For the text-containing cell, return its midpoint in (x, y) coordinate format. 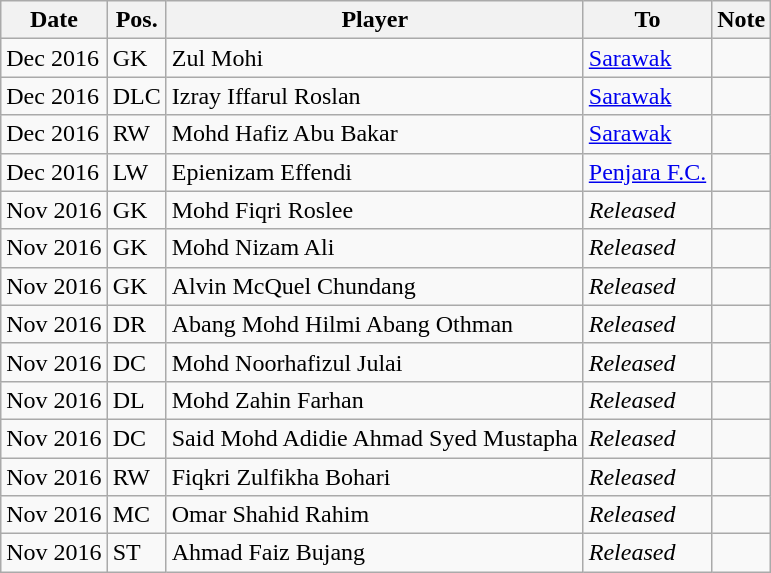
Epienizam Effendi (374, 172)
Mohd Nizam Ali (374, 248)
MC (136, 515)
Mohd Zahin Farhan (374, 400)
Said Mohd Adidie Ahmad Syed Mustapha (374, 438)
Fiqkri Zulfikha Bohari (374, 477)
Penjara F.C. (647, 172)
Pos. (136, 20)
To (647, 20)
Izray Iffarul Roslan (374, 96)
Zul Mohi (374, 58)
Mohd Hafiz Abu Bakar (374, 134)
Ahmad Faiz Bujang (374, 553)
Date (54, 20)
Omar Shahid Rahim (374, 515)
Mohd Noorhafizul Julai (374, 362)
LW (136, 172)
DR (136, 324)
Alvin McQuel Chundang (374, 286)
Player (374, 20)
ST (136, 553)
DLC (136, 96)
Mohd Fiqri Roslee (374, 210)
DL (136, 400)
Abang Mohd Hilmi Abang Othman (374, 324)
Note (742, 20)
